Determine the [X, Y] coordinate at the center of the cell enclosing the given text.  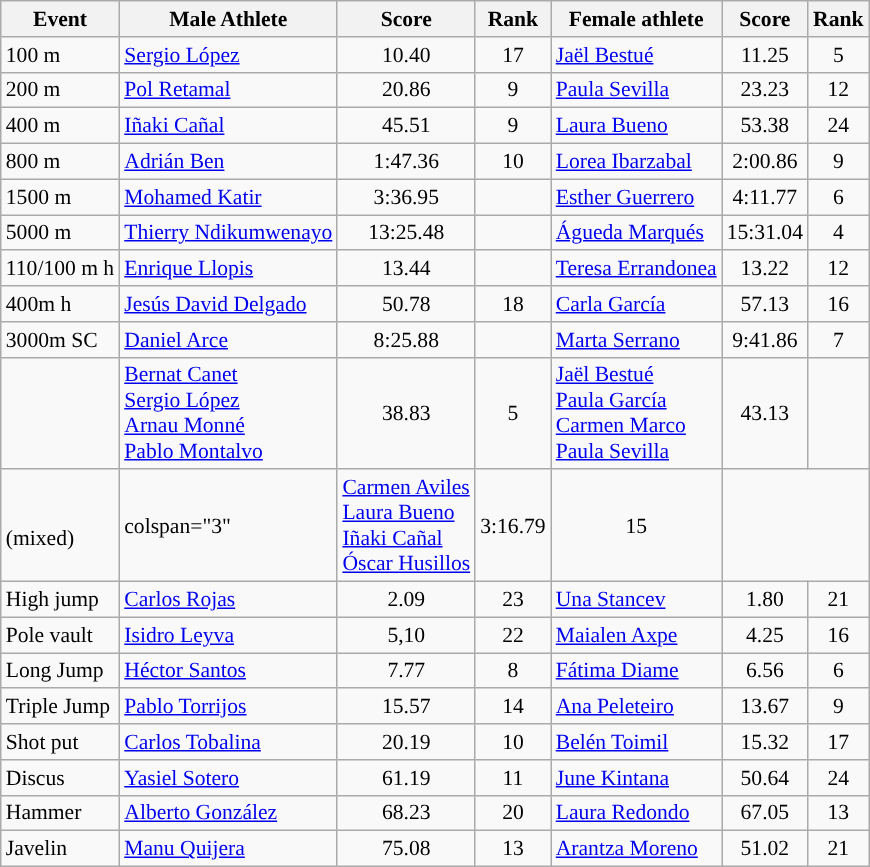
Bernat CanetSergio LópezArnau MonnéPablo Montalvo [228, 413]
400 m [60, 126]
23.23 [765, 90]
3:36.95 [406, 197]
15.57 [406, 707]
4 [838, 233]
1500 m [60, 197]
53.38 [765, 126]
11 [512, 778]
Jaël Bestué [636, 55]
7.77 [406, 671]
4:11.77 [765, 197]
18 [512, 304]
13.67 [765, 707]
Ana Peleteiro [636, 707]
Maialen Axpe [636, 635]
51.02 [765, 849]
Una Stancev [636, 600]
Laura Bueno [636, 126]
Isidro Leyva [228, 635]
14 [512, 707]
Event [60, 19]
13.22 [765, 269]
Carla García [636, 304]
Pole vault [60, 635]
5,10 [406, 635]
Jesús David Delgado [228, 304]
10.40 [406, 55]
13.44 [406, 269]
Female athlete [636, 19]
2:00.86 [765, 162]
8:25.88 [406, 340]
Thierry Ndikumwenayo [228, 233]
Pablo Torrijos [228, 707]
(mixed) [60, 526]
Fátima Diame [636, 671]
Discus [60, 778]
Mohamed Katir [228, 197]
Yasiel Sotero [228, 778]
57.13 [765, 304]
110/100 m h [60, 269]
61.19 [406, 778]
20.19 [406, 742]
Esther Guerrero [636, 197]
5000 m [60, 233]
Male Athlete [228, 19]
2.09 [406, 600]
3000m SC [60, 340]
67.05 [765, 813]
Long Jump [60, 671]
45.51 [406, 126]
Águeda Marqués [636, 233]
Lorea Ibarzabal [636, 162]
Marta Serrano [636, 340]
Jaël BestuéPaula GarcíaCarmen MarcoPaula Sevilla [636, 413]
11.25 [765, 55]
June Kintana [636, 778]
200 m [60, 90]
Carlos Rojas [228, 600]
400m h [60, 304]
Paula Sevilla [636, 90]
Iñaki Cañal [228, 126]
68.23 [406, 813]
Arantza Moreno [636, 849]
3:16.79 [512, 526]
1:47.36 [406, 162]
22 [512, 635]
Teresa Errandonea [636, 269]
6.56 [765, 671]
43.13 [765, 413]
Sergio López [228, 55]
4.25 [765, 635]
50.78 [406, 304]
Belén Toimil [636, 742]
15:31.04 [765, 233]
Javelin [60, 849]
15.32 [765, 742]
20.86 [406, 90]
Manu Quijera [228, 849]
High jump [60, 600]
1.80 [765, 600]
7 [838, 340]
colspan="3" [228, 526]
Héctor Santos [228, 671]
50.64 [765, 778]
8 [512, 671]
Triple Jump [60, 707]
9:41.86 [765, 340]
23 [512, 600]
Laura Redondo [636, 813]
13:25.48 [406, 233]
Carlos Tobalina [228, 742]
Enrique Llopis [228, 269]
15 [636, 526]
100 m [60, 55]
Hammer [60, 813]
75.08 [406, 849]
Carmen AvilesLaura BuenoIñaki CañalÓscar Husillos [406, 526]
38.83 [406, 413]
20 [512, 813]
Pol Retamal [228, 90]
Daniel Arce [228, 340]
Alberto González [228, 813]
800 m [60, 162]
Adrián Ben [228, 162]
Shot put [60, 742]
